Scan for the cell matching the given text and deliver its (x, y) coordinate at center. 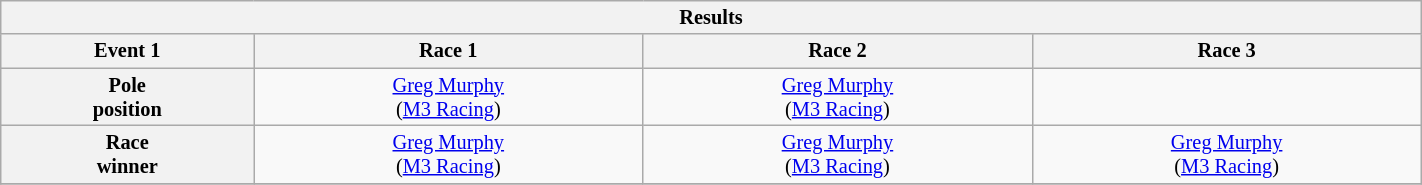
Race 1 (448, 51)
Race 2 (838, 51)
Poleposition (128, 97)
Results (711, 17)
Event 1 (128, 51)
Race 3 (1226, 51)
Racewinner (128, 154)
